For the text-containing cell, return its midpoint in [x, y] coordinate format. 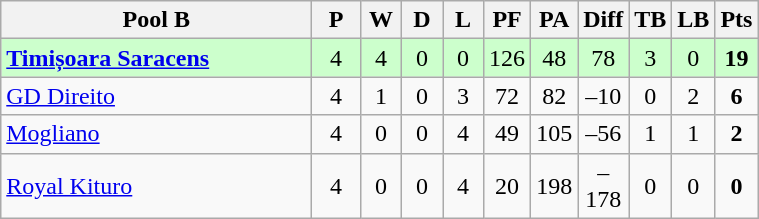
48 [554, 58]
49 [508, 134]
P [336, 20]
–56 [604, 134]
PA [554, 20]
L [462, 20]
–10 [604, 96]
198 [554, 186]
Pts [736, 20]
105 [554, 134]
LB [694, 20]
PF [508, 20]
6 [736, 96]
TB [650, 20]
Mogliano [156, 134]
Diff [604, 20]
Timișoara Saracens [156, 58]
72 [508, 96]
Pool B [156, 20]
82 [554, 96]
GD Direito [156, 96]
D [422, 20]
78 [604, 58]
W [380, 20]
–178 [604, 186]
19 [736, 58]
Royal Kituro [156, 186]
20 [508, 186]
126 [508, 58]
